Return (x, y) of the center of cell containing provided text 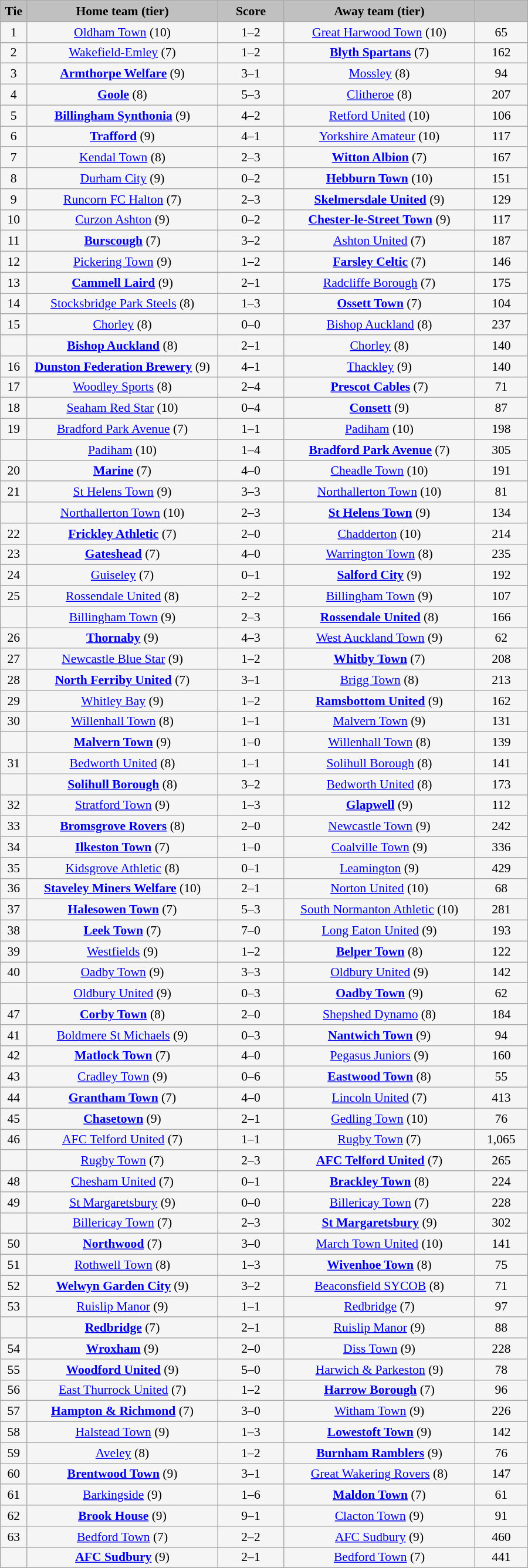
Whitley Bay (9) (123, 701)
106 (501, 116)
Radcliffe Borough (7) (380, 283)
Harrow Borough (7) (380, 1390)
160 (501, 1056)
Home team (tier) (123, 11)
56 (14, 1390)
9 (14, 199)
26 (14, 638)
242 (501, 827)
Diss Town (9) (380, 1349)
46 (14, 1140)
21 (14, 492)
Boldmere St Michaels (9) (123, 1035)
29 (14, 701)
Marine (7) (123, 471)
Oldham Town (10) (123, 32)
27 (14, 659)
58 (14, 1432)
Ashton United (7) (380, 241)
49 (14, 1203)
191 (501, 471)
9–1 (251, 1516)
60 (14, 1474)
Dunston Federation Brewery (9) (123, 367)
5 (14, 116)
North Ferriby United (7) (123, 680)
Maldon Town (7) (380, 1495)
Armthorpe Welfare (9) (123, 74)
5–0 (251, 1370)
59 (14, 1453)
75 (501, 1265)
Seaham Red Star (10) (123, 408)
45 (14, 1119)
226 (501, 1411)
Rothwell Town (8) (123, 1265)
305 (501, 450)
42 (14, 1056)
6 (14, 137)
Wivenhoe Town (8) (380, 1265)
167 (501, 158)
Frickley Athletic (7) (123, 534)
34 (14, 847)
7 (14, 158)
91 (501, 1516)
2–4 (251, 387)
39 (14, 951)
Beaconsfield SYCOB (8) (380, 1286)
10 (14, 220)
17 (14, 387)
97 (501, 1307)
Stratford Town (9) (123, 805)
131 (501, 722)
Newcastle Blue Star (9) (123, 659)
Northwood (7) (123, 1244)
224 (501, 1181)
Wroxham (9) (123, 1349)
Matlock Town (7) (123, 1056)
0–6 (251, 1077)
Great Harwood Town (10) (380, 32)
207 (501, 95)
Halstead Town (9) (123, 1432)
Brentwood Town (9) (123, 1474)
Whitby Town (7) (380, 659)
237 (501, 325)
Consett (9) (380, 408)
Aveley (8) (123, 1453)
18 (14, 408)
Great Wakering Rovers (8) (380, 1474)
Grantham Town (7) (123, 1098)
Durham City (9) (123, 178)
2 (14, 53)
Woodley Sports (8) (123, 387)
14 (14, 304)
Ossett Town (7) (380, 304)
Cradley Town (9) (123, 1077)
Score (251, 11)
184 (501, 1014)
19 (14, 429)
81 (501, 492)
68 (501, 889)
Wakefield-Emley (7) (123, 53)
96 (501, 1390)
March Town United (10) (380, 1244)
Belper Town (8) (380, 951)
173 (501, 784)
Witton Albion (7) (380, 158)
Pickering Town (9) (123, 262)
Skelmersdale United (9) (380, 199)
Hampton & Richmond (7) (123, 1411)
15 (14, 325)
Brigg Town (8) (380, 680)
47 (14, 1014)
Gedling Town (10) (380, 1119)
Pegasus Juniors (9) (380, 1056)
107 (501, 597)
Long Eaton United (9) (380, 931)
57 (14, 1411)
Shepshed Dynamo (8) (380, 1014)
31 (14, 764)
3 (14, 74)
South Normanton Athletic (10) (380, 910)
Staveley Miners Welfare (10) (123, 889)
78 (501, 1370)
Nantwich Town (9) (380, 1035)
Curzon Ashton (9) (123, 220)
13 (14, 283)
302 (501, 1223)
36 (14, 889)
Barkingside (9) (123, 1495)
Away team (tier) (380, 11)
Harwich & Parkeston (9) (380, 1370)
265 (501, 1161)
7–0 (251, 931)
24 (14, 575)
Thackley (9) (380, 367)
441 (501, 1557)
8 (14, 178)
Tie (14, 11)
88 (501, 1328)
33 (14, 827)
37 (14, 910)
4 (14, 95)
Guiseley (7) (123, 575)
Kidsgrove Athletic (8) (123, 868)
Burscough (7) (123, 241)
63 (14, 1537)
41 (14, 1035)
Runcorn FC Halton (7) (123, 199)
147 (501, 1474)
Brackley Town (8) (380, 1181)
Lowestoft Town (9) (380, 1432)
175 (501, 283)
Trafford (9) (123, 137)
213 (501, 680)
235 (501, 554)
112 (501, 805)
134 (501, 513)
38 (14, 931)
Cheadle Town (10) (380, 471)
35 (14, 868)
Farsley Celtic (7) (380, 262)
44 (14, 1098)
Lincoln United (7) (380, 1098)
Leamington (9) (380, 868)
Westfields (9) (123, 951)
1–6 (251, 1495)
Warrington Town (8) (380, 554)
139 (501, 743)
Coalville Town (9) (380, 847)
Chesham United (7) (123, 1181)
43 (14, 1077)
Norton United (10) (380, 889)
0–4 (251, 408)
East Thurrock United (7) (123, 1390)
129 (501, 199)
Newcastle Town (9) (380, 827)
11 (14, 241)
Witham Town (9) (380, 1411)
Woodford United (9) (123, 1370)
Ramsbottom United (9) (380, 701)
West Auckland Town (9) (380, 638)
Glapwell (9) (380, 805)
28 (14, 680)
48 (14, 1181)
40 (14, 973)
336 (501, 847)
Eastwood Town (8) (380, 1077)
Burnham Ramblers (9) (380, 1453)
192 (501, 575)
65 (501, 32)
187 (501, 241)
413 (501, 1098)
1 (14, 32)
Kendal Town (8) (123, 158)
Chasetown (9) (123, 1119)
87 (501, 408)
Chadderton (10) (380, 534)
1–4 (251, 450)
51 (14, 1265)
12 (14, 262)
429 (501, 868)
23 (14, 554)
Salford City (9) (380, 575)
22 (14, 534)
Billingham Synthonia (9) (123, 116)
Hebburn Town (10) (380, 178)
Prescot Cables (7) (380, 387)
53 (14, 1307)
Clitheroe (8) (380, 95)
Stocksbridge Park Steels (8) (123, 304)
4–2 (251, 116)
Brook House (9) (123, 1516)
198 (501, 429)
460 (501, 1537)
30 (14, 722)
Blyth Spartans (7) (380, 53)
146 (501, 262)
Thornaby (9) (123, 638)
104 (501, 304)
Retford United (10) (380, 116)
Welwyn Garden City (9) (123, 1286)
Mossley (8) (380, 74)
16 (14, 367)
50 (14, 1244)
20 (14, 471)
Chester-le-Street Town (9) (380, 220)
166 (501, 617)
52 (14, 1286)
Halesowen Town (7) (123, 910)
208 (501, 659)
214 (501, 534)
1,065 (501, 1140)
Ilkeston Town (7) (123, 847)
25 (14, 597)
Leek Town (7) (123, 931)
193 (501, 931)
122 (501, 951)
Gateshead (7) (123, 554)
281 (501, 910)
Yorkshire Amateur (10) (380, 137)
Corby Town (8) (123, 1014)
Clacton Town (9) (380, 1516)
32 (14, 805)
4–3 (251, 638)
54 (14, 1349)
151 (501, 178)
Bromsgrove Rovers (8) (123, 827)
Cammell Laird (9) (123, 283)
Goole (8) (123, 95)
